Pinpoint the cell where the given text exists, returning its [x, y] midpoint coordinate. 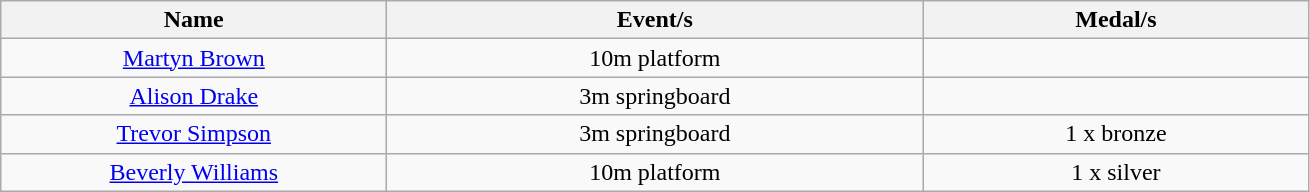
Medal/s [1116, 20]
1 x bronze [1116, 134]
Beverly Williams [194, 172]
1 x silver [1116, 172]
Event/s [655, 20]
Name [194, 20]
Alison Drake [194, 96]
Trevor Simpson [194, 134]
Martyn Brown [194, 58]
